Extract the [X, Y] coordinate from the center of the cell holding the provided text.  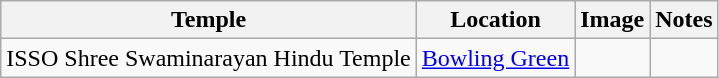
ISSO Shree Swaminarayan Hindu Temple [209, 58]
Bowling Green [495, 58]
Notes [684, 20]
Temple [209, 20]
Location [495, 20]
Image [612, 20]
